Pinpoint the cell where the given text exists, returning its [x, y] midpoint coordinate. 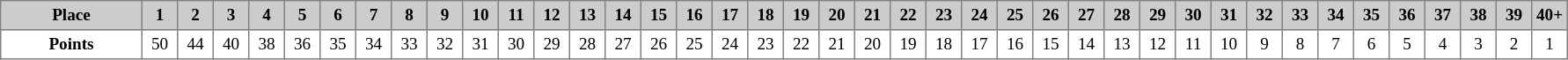
40 [231, 44]
40+ [1550, 16]
Points [71, 44]
50 [159, 44]
Place [71, 16]
39 [1513, 16]
37 [1442, 16]
44 [195, 44]
